For the text-containing cell, return its midpoint in [x, y] coordinate format. 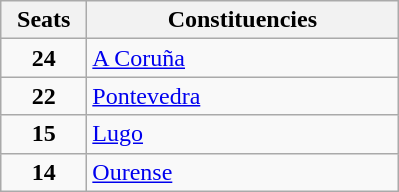
Constituencies [242, 20]
Lugo [242, 134]
Pontevedra [242, 96]
24 [44, 58]
15 [44, 134]
Seats [44, 20]
14 [44, 172]
22 [44, 96]
Ourense [242, 172]
A Coruña [242, 58]
